Find where the given text appears and provide that cell's center as [x, y] coordinate. 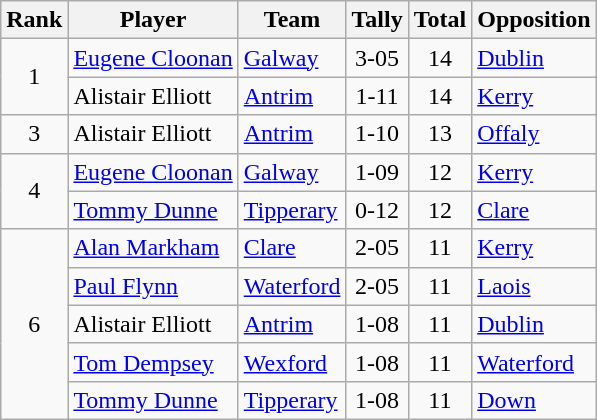
13 [440, 134]
Paul Flynn [153, 286]
0-12 [377, 210]
Laois [534, 286]
Offaly [534, 134]
1-10 [377, 134]
1 [34, 77]
Tally [377, 20]
3 [34, 134]
6 [34, 324]
Total [440, 20]
Wexford [292, 362]
Rank [34, 20]
Down [534, 400]
3-05 [377, 58]
Team [292, 20]
4 [34, 191]
Tom Dempsey [153, 362]
1-09 [377, 172]
Player [153, 20]
1-11 [377, 96]
Opposition [534, 20]
Alan Markham [153, 248]
